Return the (x, y) coordinate for the center point of the cell that contains the specified text.  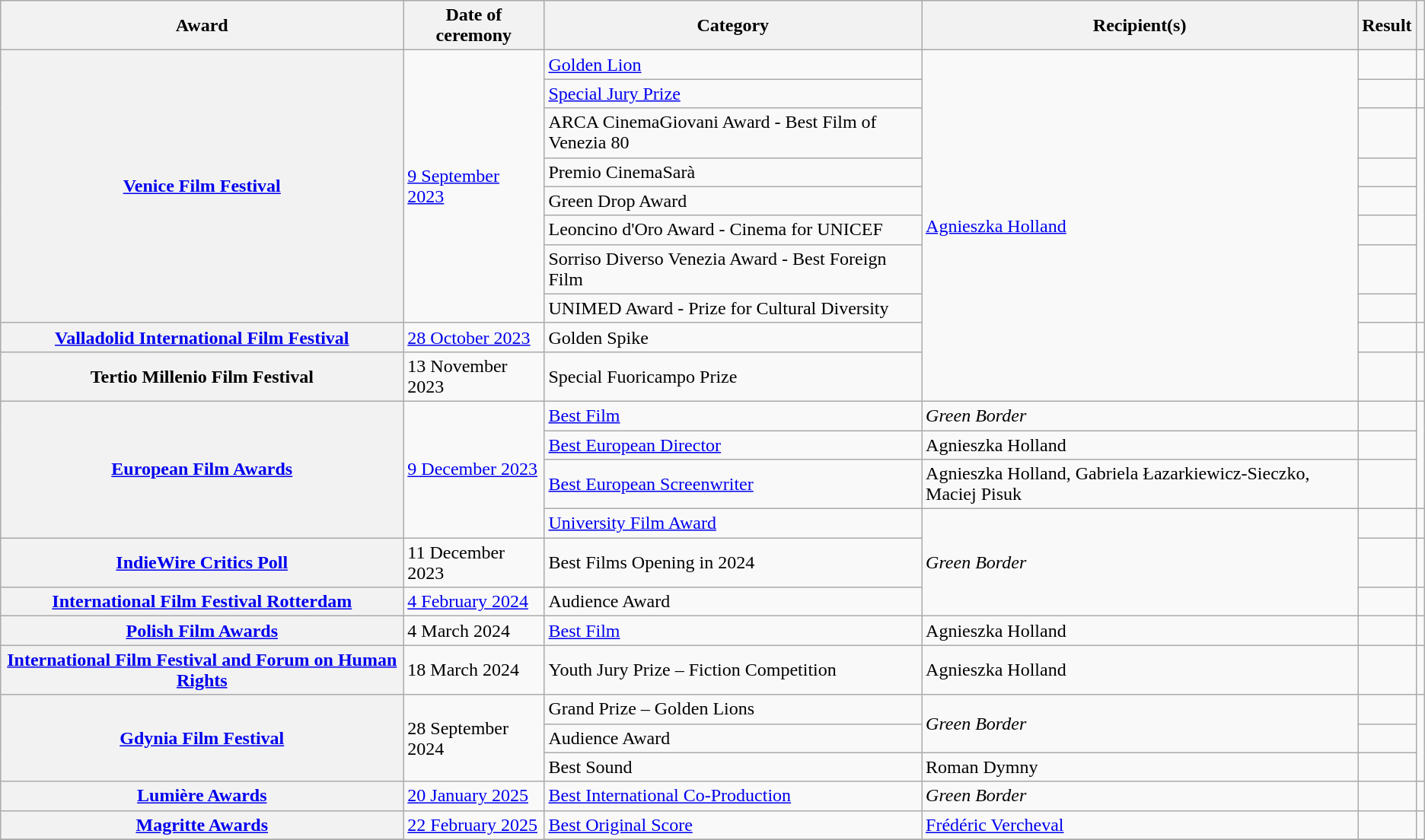
Agnieszka Holland, Gabriela Łazarkiewicz-Sieczko, Maciej Pisuk (1140, 484)
University Film Award (733, 523)
Grand Prize – Golden Lions (733, 709)
Recipient(s) (1140, 26)
28 September 2024 (473, 738)
Category (733, 26)
Best European Screenwriter (733, 484)
Frédéric Vercheval (1140, 825)
Sorriso Diverso Venezia Award - Best Foreign Film (733, 269)
11 December 2023 (473, 563)
International Film Festival and Forum on Human Rights (202, 670)
Gdynia Film Festival (202, 738)
4 February 2024 (473, 602)
ARCA CinemaGiovani Award - Best Film of Venezia 80 (733, 132)
18 March 2024 (473, 670)
Date of ceremony (473, 26)
Golden Spike (733, 337)
28 October 2023 (473, 337)
International Film Festival Rotterdam (202, 602)
Best Original Score (733, 825)
Leoncino d'Oro Award - Cinema for UNICEF (733, 230)
European Film Awards (202, 469)
4 March 2024 (473, 631)
Special Jury Prize (733, 94)
Award (202, 26)
Best Sound (733, 767)
Result (1387, 26)
Premio CinemaSarà (733, 172)
IndieWire Critics Poll (202, 563)
Lumière Awards (202, 796)
Golden Lion (733, 65)
Valladolid International Film Festival (202, 337)
Best European Director (733, 445)
13 November 2023 (473, 376)
Polish Film Awards (202, 631)
Special Fuoricampo Prize (733, 376)
Green Drop Award (733, 201)
Youth Jury Prize – Fiction Competition (733, 670)
9 December 2023 (473, 469)
Tertio Millenio Film Festival (202, 376)
Venice Film Festival (202, 186)
UNIMED Award - Prize for Cultural Diversity (733, 308)
9 September 2023 (473, 186)
Best Films Opening in 2024 (733, 563)
20 January 2025 (473, 796)
Magritte Awards (202, 825)
Best International Co-Production (733, 796)
22 February 2025 (473, 825)
Roman Dymny (1140, 767)
